Locate the cell with the specified text and output its (X, Y) center coordinate. 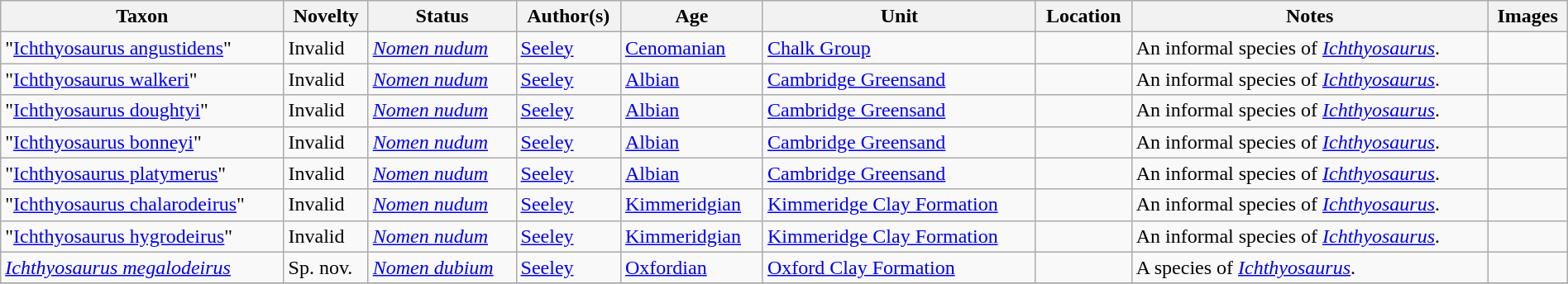
"Ichthyosaurus hygrodeirus" (142, 236)
Nomen dubium (442, 267)
Images (1527, 17)
Novelty (326, 17)
Location (1083, 17)
Age (691, 17)
"Ichthyosaurus chalarodeirus" (142, 205)
"Ichthyosaurus doughtyi" (142, 111)
Oxfordian (691, 267)
"Ichthyosaurus angustidens" (142, 48)
Cenomanian (691, 48)
Author(s) (568, 17)
Unit (899, 17)
A species of Ichthyosaurus. (1310, 267)
Oxford Clay Formation (899, 267)
Chalk Group (899, 48)
Ichthyosaurus megalodeirus (142, 267)
Status (442, 17)
"Ichthyosaurus platymerus" (142, 173)
"Ichthyosaurus walkeri" (142, 79)
"Ichthyosaurus bonneyi" (142, 142)
Sp. nov. (326, 267)
Notes (1310, 17)
Taxon (142, 17)
